Scan for the cell matching the given text and deliver its [X, Y] coordinate at center. 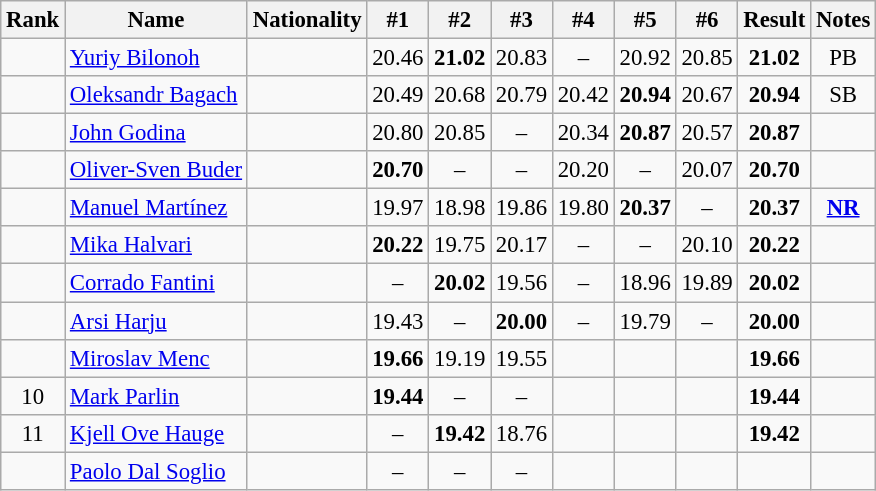
Corrado Fantini [156, 283]
20.79 [522, 95]
19.79 [645, 321]
10 [33, 396]
Oleksandr Bagach [156, 95]
18.96 [645, 283]
19.80 [583, 208]
Arsi Harju [156, 321]
19.55 [522, 358]
Oliver-Sven Buder [156, 170]
19.56 [522, 283]
20.83 [522, 58]
Mika Halvari [156, 245]
#5 [645, 20]
20.68 [460, 95]
Mark Parlin [156, 396]
John Godina [156, 133]
18.98 [460, 208]
#6 [707, 20]
PB [844, 58]
20.57 [707, 133]
11 [33, 433]
#4 [583, 20]
19.43 [398, 321]
Yuriy Bilonoh [156, 58]
#2 [460, 20]
Name [156, 20]
SB [844, 95]
20.80 [398, 133]
20.67 [707, 95]
20.17 [522, 245]
Nationality [306, 20]
#1 [398, 20]
20.10 [707, 245]
NR [844, 208]
Kjell Ove Hauge [156, 433]
20.20 [583, 170]
20.34 [583, 133]
Paolo Dal Soglio [156, 471]
Manuel Martínez [156, 208]
19.89 [707, 283]
20.92 [645, 58]
19.97 [398, 208]
Rank [33, 20]
20.49 [398, 95]
19.75 [460, 245]
19.86 [522, 208]
18.76 [522, 433]
Miroslav Menc [156, 358]
20.42 [583, 95]
#3 [522, 20]
20.46 [398, 58]
Notes [844, 20]
20.07 [707, 170]
19.19 [460, 358]
Result [774, 20]
